Return the [X, Y] coordinate for the center point of the cell that contains the specified text.  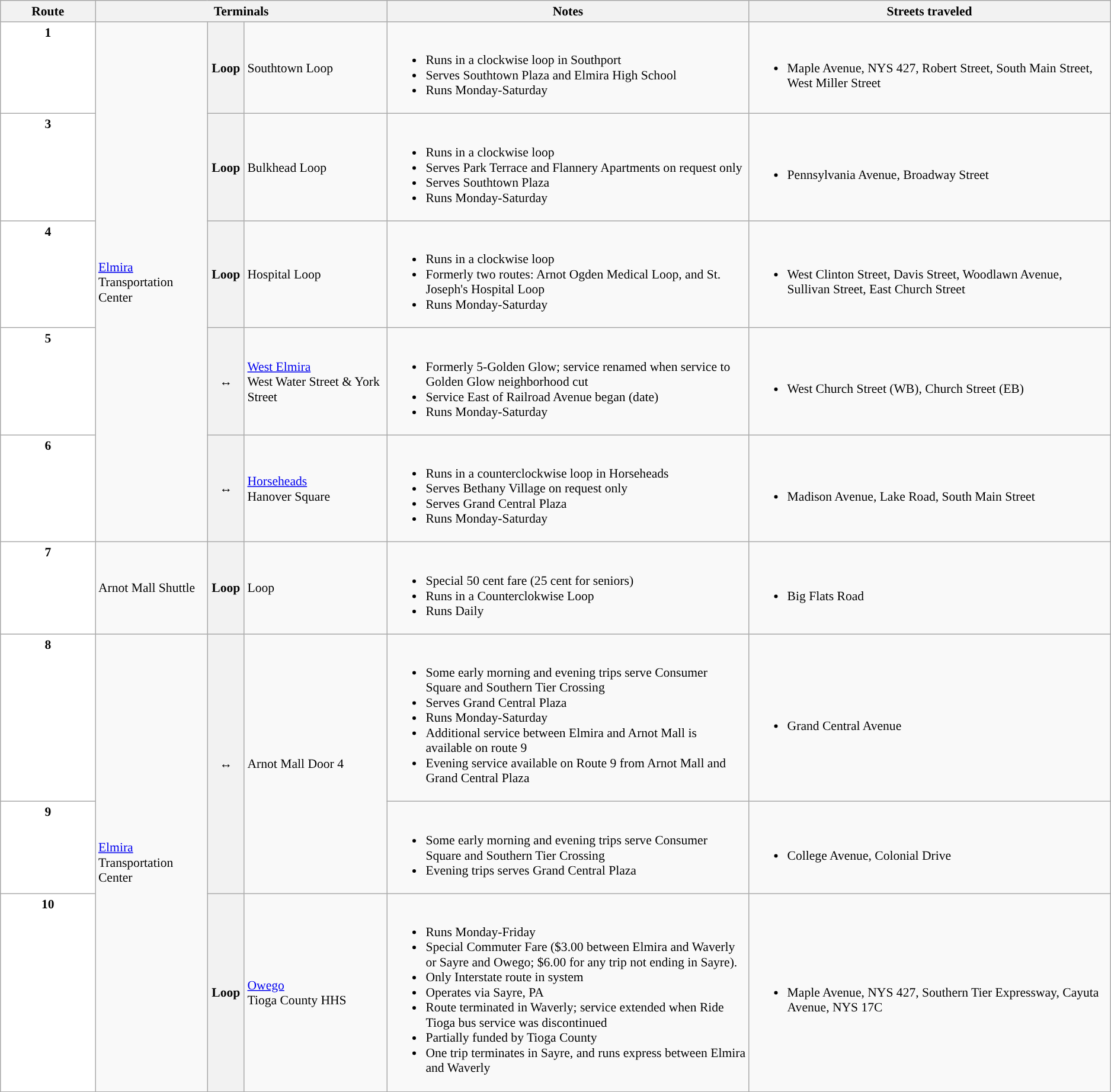
3 [48, 167]
Some early morning and evening trips serve Consumer Square and Southern Tier CrossingEvening trips serves Grand Central Plaza [568, 847]
Streets traveled [930, 11]
9 [48, 847]
Runs in a counterclockwise loop in HorseheadsServes Bethany Village on request onlyServes Grand Central PlazaRuns Monday-Saturday [568, 488]
West Church Street (WB), Church Street (EB) [930, 382]
Special 50 cent fare (25 cent for seniors)Runs in a Counterclokwise LoopRuns Daily [568, 588]
Maple Avenue, NYS 427, Robert Street, South Main Street, West Miller Street [930, 68]
Notes [568, 11]
Big Flats Road [930, 588]
Terminals [242, 11]
West Elmira West Water Street & York Street [315, 382]
Runs in a clockwise loop in SouthportServes Southtown Plaza and Elmira High SchoolRuns Monday-Saturday [568, 68]
College Avenue, Colonial Drive [930, 847]
6 [48, 488]
1 [48, 68]
Grand Central Avenue [930, 718]
Runs in a clockwise loopServes Park Terrace and Flannery Apartments on request onlyServes Southtown PlazaRuns Monday-Saturday [568, 167]
5 [48, 382]
Owego Tioga County HHS [315, 993]
Bulkhead Loop [315, 167]
HorseheadsHanover Square [315, 488]
10 [48, 993]
West Clinton Street, Davis Street, Woodlawn Avenue, Sullivan Street, East Church Street [930, 275]
7 [48, 588]
Pennsylvania Avenue, Broadway Street [930, 167]
Southtown Loop [315, 68]
Maple Avenue, NYS 427, Southern Tier Expressway, Cayuta Avenue, NYS 17C [930, 993]
Formerly 5-Golden Glow; service renamed when service to Golden Glow neighborhood cutService East of Railroad Avenue began (date)Runs Monday-Saturday [568, 382]
4 [48, 275]
Arnot Mall Shuttle [152, 588]
Route [48, 11]
Arnot Mall Door 4 [315, 764]
Hospital Loop [315, 275]
Madison Avenue, Lake Road, South Main Street [930, 488]
Runs in a clockwise loopFormerly two routes: Arnot Ogden Medical Loop, and St. Joseph's Hospital LoopRuns Monday-Saturday [568, 275]
8 [48, 718]
